Output the (X, Y) coordinate of the center of the cell containing the given text.  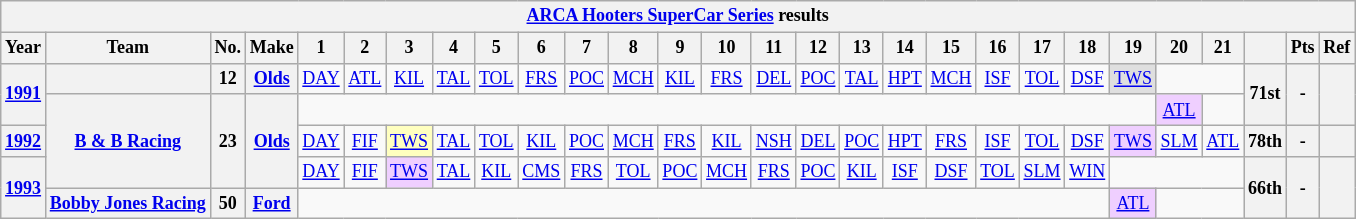
CMS (542, 172)
11 (774, 48)
1992 (24, 140)
Pts (1302, 48)
NSH (774, 140)
9 (680, 48)
8 (633, 48)
1 (321, 48)
78th (1266, 140)
10 (727, 48)
17 (1042, 48)
14 (904, 48)
16 (998, 48)
6 (542, 48)
Bobby Jones Racing (128, 204)
2 (365, 48)
B & B Racing (128, 141)
Make (272, 48)
Ref (1337, 48)
No. (228, 48)
50 (228, 204)
ARCA Hooters SuperCar Series results (678, 16)
23 (228, 141)
1993 (24, 188)
18 (1088, 48)
Year (24, 48)
Ford (272, 204)
15 (951, 48)
19 (1134, 48)
Team (128, 48)
5 (496, 48)
66th (1266, 188)
WIN (1088, 172)
1991 (24, 94)
4 (453, 48)
3 (410, 48)
21 (1223, 48)
13 (862, 48)
7 (587, 48)
20 (1179, 48)
71st (1266, 94)
